Locate the cell with the specified text and output its (x, y) center coordinate. 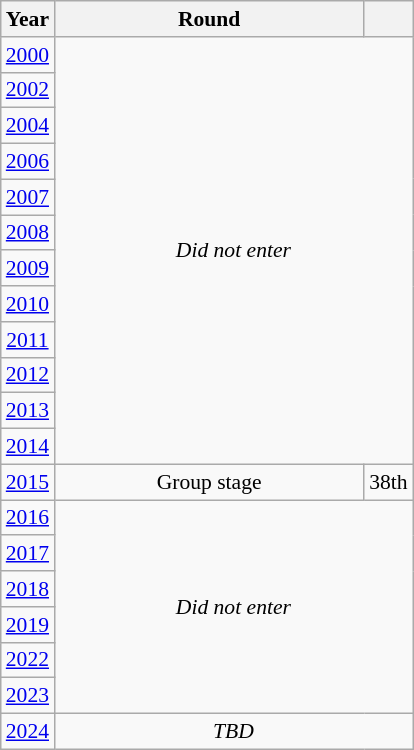
2011 (28, 340)
Group stage (209, 482)
38th (388, 482)
TBD (234, 732)
2008 (28, 233)
2004 (28, 126)
2016 (28, 518)
2015 (28, 482)
2014 (28, 447)
Round (209, 19)
2024 (28, 732)
2022 (28, 660)
2007 (28, 197)
2010 (28, 304)
2000 (28, 55)
2023 (28, 696)
2006 (28, 162)
Year (28, 19)
2002 (28, 90)
2019 (28, 625)
2017 (28, 554)
2013 (28, 411)
2012 (28, 375)
2018 (28, 589)
2009 (28, 269)
